Identify which cell holds the provided text, then report its [X, Y] central coordinate. 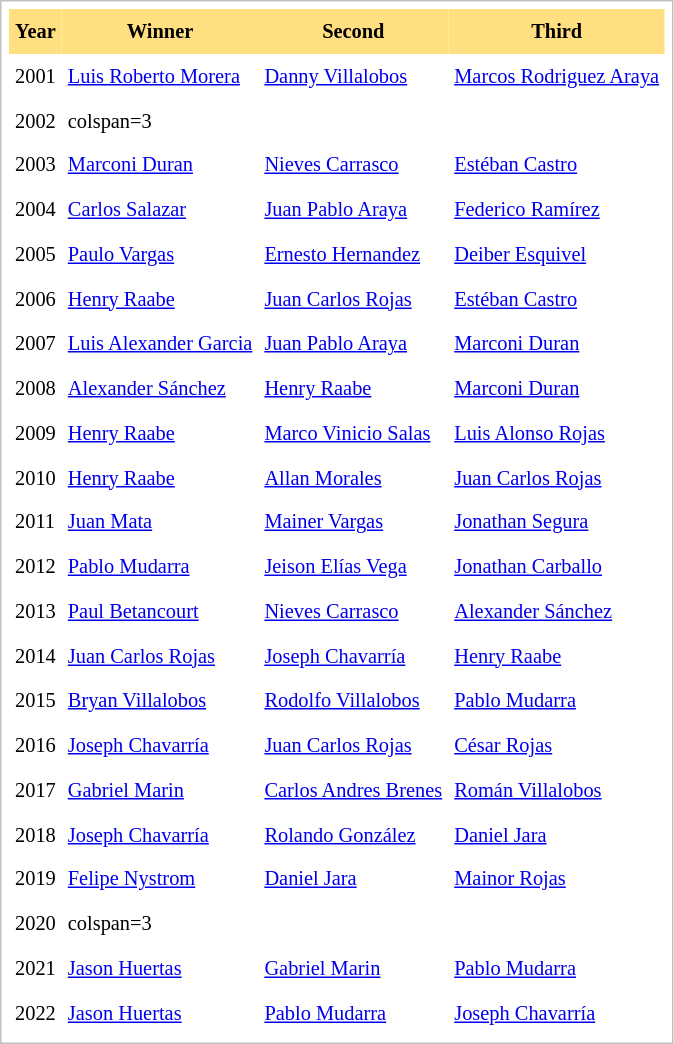
Carlos Salazar [160, 210]
Federico Ramírez [556, 210]
Luis Alexander Garcia [160, 344]
2002 [36, 120]
Román Villalobos [556, 790]
Marco Vinicio Salas [353, 434]
2004 [36, 210]
2011 [36, 522]
2019 [36, 880]
Rolando González [353, 834]
Ernesto Hernandez [353, 254]
2006 [36, 300]
Second [353, 32]
César Rojas [556, 746]
Deiber Esquivel [556, 254]
2012 [36, 566]
2022 [36, 1014]
Winner [160, 32]
Mainor Rojas [556, 880]
Mainer Vargas [353, 522]
2015 [36, 700]
2020 [36, 924]
2014 [36, 656]
Jonathan Segura [556, 522]
2021 [36, 968]
2008 [36, 388]
2018 [36, 834]
Luis Roberto Morera [160, 76]
2010 [36, 478]
Rodolfo Villalobos [353, 700]
Third [556, 32]
Danny Villalobos [353, 76]
2001 [36, 76]
Luis Alonso Rojas [556, 434]
Allan Morales [353, 478]
Marcos Rodriguez Araya [556, 76]
2016 [36, 746]
2017 [36, 790]
Paulo Vargas [160, 254]
2005 [36, 254]
2003 [36, 166]
2007 [36, 344]
2009 [36, 434]
Carlos Andres Brenes [353, 790]
Paul Betancourt [160, 612]
Bryan Villalobos [160, 700]
Jeison Elías Vega [353, 566]
Felipe Nystrom [160, 880]
Jonathan Carballo [556, 566]
Juan Mata [160, 522]
Year [36, 32]
2013 [36, 612]
